Return the (X, Y) coordinate for the center point of the cell that contains the specified text.  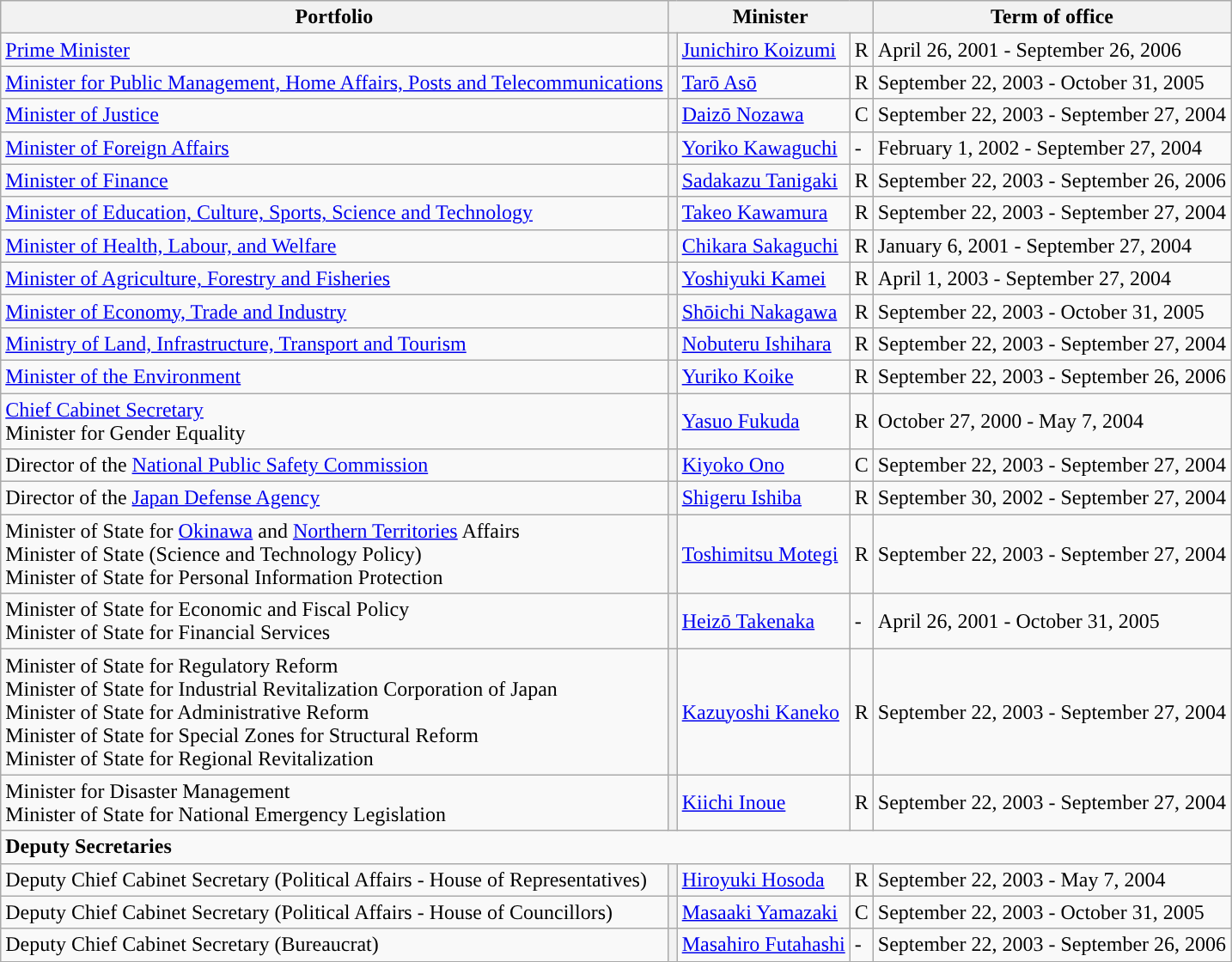
Director of the Japan Defense Agency (334, 498)
Takeo Kawamura (763, 213)
Prime Minister (334, 50)
Toshimitsu Motegi (763, 554)
Daizō Nozawa (763, 115)
Chief Cabinet Secretary Minister for Gender Equality (334, 421)
September 22, 2003 - May 7, 2004 (1052, 880)
Minister of State for Economic and Fiscal Policy Minister of State for Financial Services (334, 622)
Nobuteru Ishihara (763, 344)
Yuriko Koike (763, 376)
Minister of Education, Culture, Sports, Science and Technology (334, 213)
Minister for Public Management, Home Affairs, Posts and Telecommunications (334, 82)
April 26, 2001 - September 26, 2006 (1052, 50)
Masahiro Futahashi (763, 945)
Chikara Sakaguchi (763, 246)
September 30, 2002 - September 27, 2004 (1052, 498)
Minister of Agriculture, Forestry and Fisheries (334, 278)
Shigeru Ishiba (763, 498)
April 1, 2003 - September 27, 2004 (1052, 278)
Portfolio (334, 17)
Junichiro Koizumi (763, 50)
Minister of Economy, Trade and Industry (334, 311)
Deputy Secretaries (616, 847)
Minister for Disaster Management Minister of State for National Emergency Legislation (334, 802)
Term of office (1052, 17)
Minister (770, 17)
Minister of Finance (334, 180)
Deputy Chief Cabinet Secretary (Bureaucrat) (334, 945)
Tarō Asō (763, 82)
Sadakazu Tanigaki (763, 180)
January 6, 2001 - September 27, 2004 (1052, 246)
Kazuyoshi Kaneko (763, 712)
October 27, 2000 - May 7, 2004 (1052, 421)
Hiroyuki Hosoda (763, 880)
Director of the National Public Safety Commission (334, 466)
Minister of the Environment (334, 376)
April 26, 2001 - October 31, 2005 (1052, 622)
Kiyoko Ono (763, 466)
Shōichi Nakagawa (763, 311)
Ministry of Land, Infrastructure, Transport and Tourism (334, 344)
Minister of Justice (334, 115)
Yoriko Kawaguchi (763, 148)
Kiichi Inoue (763, 802)
Minister of Foreign Affairs (334, 148)
Yasuo Fukuda (763, 421)
Yoshiyuki Kamei (763, 278)
Deputy Chief Cabinet Secretary (Political Affairs - House of Representatives) (334, 880)
Heizō Takenaka (763, 622)
February 1, 2002 - September 27, 2004 (1052, 148)
Minister of Health, Labour, and Welfare (334, 246)
Masaaki Yamazaki (763, 912)
Deputy Chief Cabinet Secretary (Political Affairs - House of Councillors) (334, 912)
